Extract the [X, Y] coordinate from the center of the cell holding the provided text.  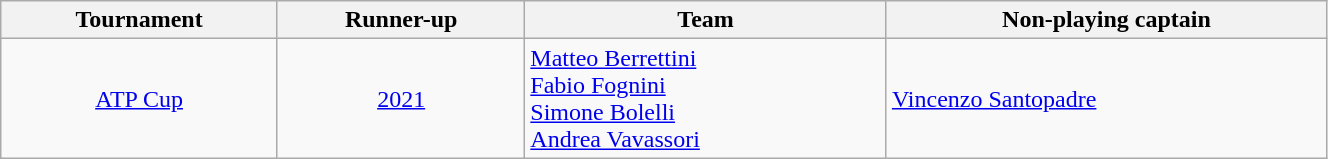
ATP Cup [140, 98]
Matteo BerrettiniFabio FogniniSimone BolelliAndrea Vavassori [706, 98]
2021 [400, 98]
Vincenzo Santopadre [1106, 98]
Non-playing captain [1106, 20]
Runner-up [400, 20]
Team [706, 20]
Tournament [140, 20]
